Provide the (x, y) coordinate of the cell's center where the given text is located.  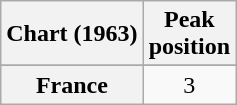
France (72, 85)
3 (189, 85)
Peakposition (189, 34)
Chart (1963) (72, 34)
